Return [x, y] of the center of cell containing provided text 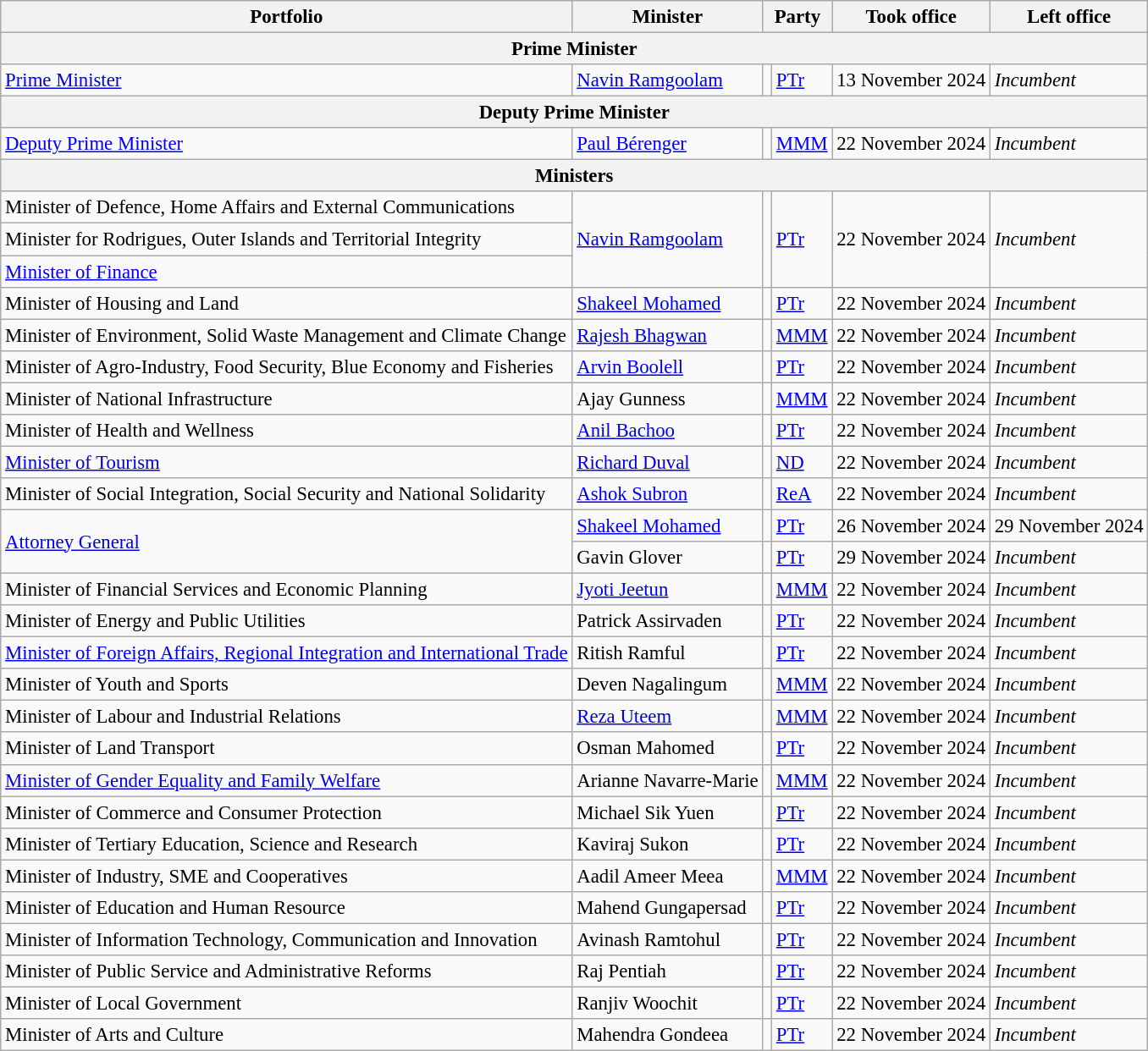
Ranjiv Woochit [667, 1003]
Ritish Ramful [667, 653]
Minister of Tourism [286, 462]
Minister of Local Government [286, 1003]
Avinash Ramtohul [667, 939]
Minister of Housing and Land [286, 303]
Mahendra Gondeea [667, 1035]
Minister [667, 17]
ReA [801, 494]
Minister of Defence, Home Affairs and External Communications [286, 207]
Left office [1068, 17]
Reza Uteem [667, 717]
Paul Bérenger [667, 144]
Minister of Youth and Sports [286, 685]
Kaviraj Sukon [667, 844]
Minister of Finance [286, 272]
Richard Duval [667, 462]
Minister of National Infrastructure [286, 399]
Deven Nagalingum [667, 685]
Minister of Agro-Industry, Food Security, Blue Economy and Fisheries [286, 366]
Minister of Social Integration, Social Security and National Solidarity [286, 494]
Osman Mahomed [667, 749]
Ajay Gunness [667, 399]
Michael Sik Yuen [667, 812]
Rajesh Bhagwan [667, 335]
Minister of Energy and Public Utilities [286, 621]
Attorney General [286, 542]
Arianne Navarre-Marie [667, 780]
Minister of Land Transport [286, 749]
Minister of Industry, SME and Cooperatives [286, 876]
Arvin Boolell [667, 366]
Minister of Gender Equality and Family Welfare [286, 780]
Minister of Commerce and Consumer Protection [286, 812]
Ashok Subron [667, 494]
Minister of Financial Services and Economic Planning [286, 590]
Minister of Foreign Affairs, Regional Integration and International Trade [286, 653]
26 November 2024 [911, 525]
ND [801, 462]
Minister of Environment, Solid Waste Management and Climate Change [286, 335]
Mahend Gungapersad [667, 908]
Aadil Ameer Meea [667, 876]
Took office [911, 17]
Minister of Tertiary Education, Science and Research [286, 844]
Jyoti Jeetun [667, 590]
Minister of Education and Human Resource [286, 908]
13 November 2024 [911, 80]
Minister of Information Technology, Communication and Innovation [286, 939]
Minister for Rodrigues, Outer Islands and Territorial Integrity [286, 239]
Gavin Glover [667, 558]
Portfolio [286, 17]
Raj Pentiah [667, 971]
Minister of Health and Wellness [286, 431]
Ministers [574, 176]
Minister of Arts and Culture [286, 1035]
Minister of Public Service and Administrative Reforms [286, 971]
Patrick Assirvaden [667, 621]
Minister of Labour and Industrial Relations [286, 717]
Party [798, 17]
Anil Bachoo [667, 431]
